Extract the (X, Y) coordinate from the center of the cell holding the provided text.  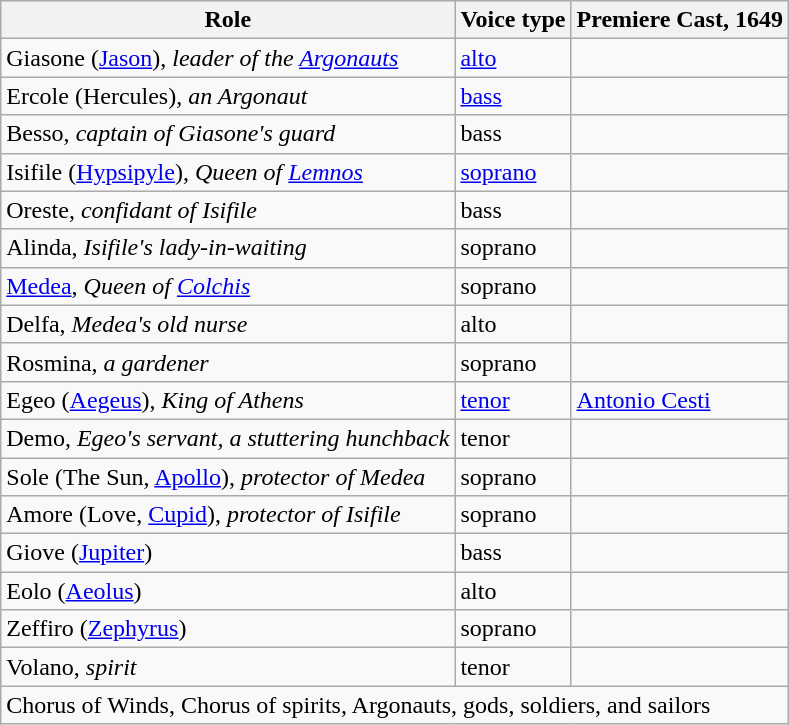
Voice type (513, 20)
Egeo (Aegeus), King of Athens (228, 400)
Rosmina, a gardener (228, 362)
Ercole (Hercules), an Argonaut (228, 96)
Antonio Cesti (680, 400)
Medea, Queen of Colchis (228, 286)
Chorus of Winds, Chorus of spirits, Argonauts, gods, soldiers, and sailors (395, 705)
Giasone (Jason), leader of the Argonauts (228, 58)
Sole (The Sun, Apollo), protector of Medea (228, 477)
Giove (Jupiter) (228, 553)
Premiere Cast, 1649 (680, 20)
Amore (Love, Cupid), protector of Isifile (228, 515)
Demo, Egeo's servant, a stuttering hunchback (228, 438)
Isifile (Hypsipyle), Queen of Lemnos (228, 172)
Delfa, Medea's old nurse (228, 324)
Zeffiro (Zephyrus) (228, 629)
Volano, spirit (228, 667)
Besso, captain of Giasone's guard (228, 134)
Role (228, 20)
Eolo (Aeolus) (228, 591)
Alinda, Isifile's lady-in-waiting (228, 248)
Oreste, confidant of Isifile (228, 210)
